Identify which cell holds the provided text, then report its (X, Y) central coordinate. 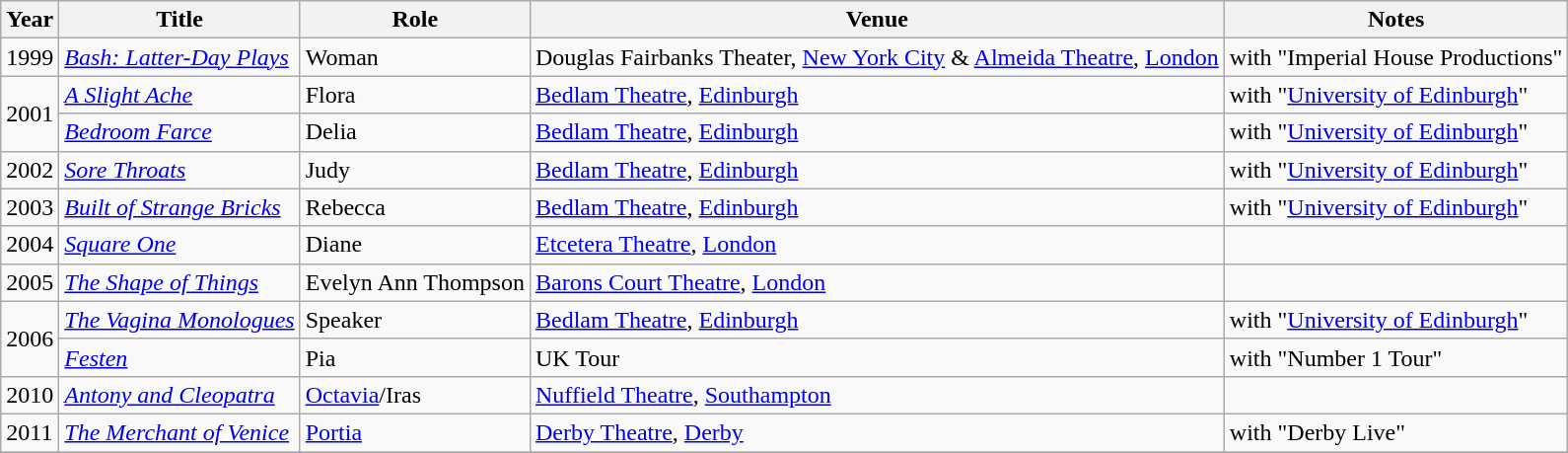
Barons Court Theatre, London (877, 282)
Antony and Cleopatra (179, 395)
Built of Strange Bricks (179, 207)
Woman (414, 57)
1999 (30, 57)
2010 (30, 395)
The Vagina Monologues (179, 320)
Etcetera Theatre, London (877, 245)
Delia (414, 132)
Year (30, 20)
Flora (414, 95)
2006 (30, 339)
UK Tour (877, 357)
A Slight Ache (179, 95)
The Shape of Things (179, 282)
Speaker (414, 320)
Bedroom Farce (179, 132)
Venue (877, 20)
Notes (1396, 20)
Douglas Fairbanks Theater, New York City & Almeida Theatre, London (877, 57)
2005 (30, 282)
2011 (30, 432)
Derby Theatre, Derby (877, 432)
Title (179, 20)
Octavia/Iras (414, 395)
The Merchant of Venice (179, 432)
Festen (179, 357)
Rebecca (414, 207)
2004 (30, 245)
with "Derby Live" (1396, 432)
2002 (30, 170)
Role (414, 20)
Evelyn Ann Thompson (414, 282)
Judy (414, 170)
with "Number 1 Tour" (1396, 357)
Pia (414, 357)
2003 (30, 207)
Bash: Latter-Day Plays (179, 57)
with "Imperial House Productions" (1396, 57)
Square One (179, 245)
Nuffield Theatre, Southampton (877, 395)
Sore Throats (179, 170)
2001 (30, 113)
Portia (414, 432)
Diane (414, 245)
